Identify which cell holds the provided text, then report its [X, Y] central coordinate. 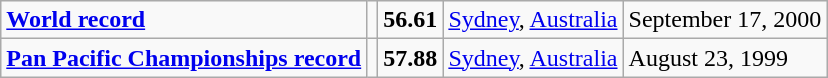
World record [184, 20]
September 17, 2000 [725, 20]
57.88 [410, 58]
56.61 [410, 20]
Pan Pacific Championships record [184, 58]
August 23, 1999 [725, 58]
